Return the [x, y] coordinate for the center point of the cell that contains the specified text.  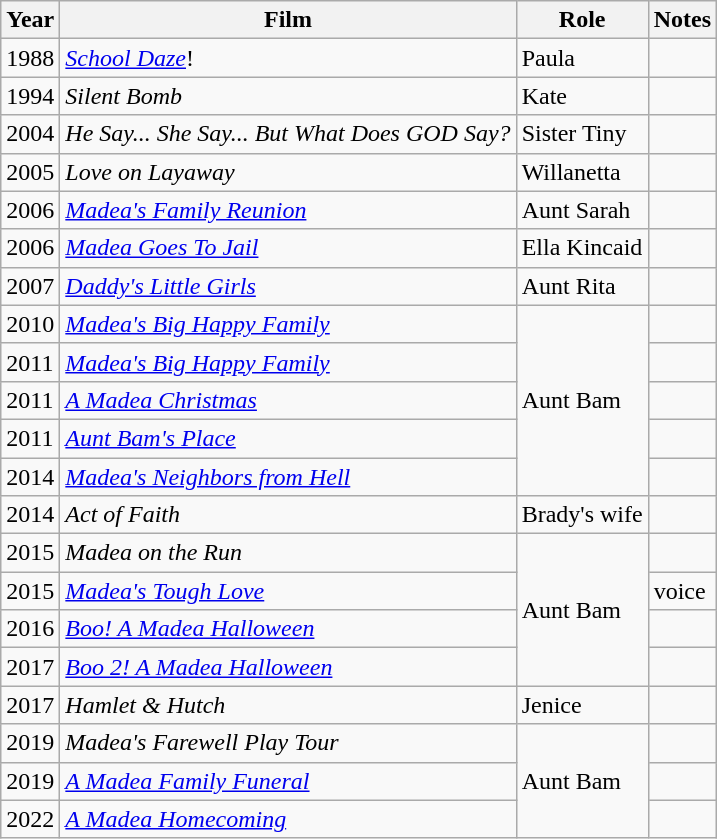
Aunt Bam's Place [288, 438]
2016 [30, 629]
1988 [30, 58]
Boo 2! A Madea Halloween [288, 667]
2010 [30, 324]
Love on Layaway [288, 172]
Boo! A Madea Halloween [288, 629]
Notes [682, 20]
Aunt Rita [582, 286]
2004 [30, 134]
A Madea Homecoming [288, 819]
Madea on the Run [288, 553]
2005 [30, 172]
A Madea Christmas [288, 400]
Madea's Family Reunion [288, 210]
Role [582, 20]
Film [288, 20]
He Say... She Say... But What Does GOD Say? [288, 134]
voice [682, 591]
Kate [582, 96]
2007 [30, 286]
Daddy's Little Girls [288, 286]
Madea Goes To Jail [288, 248]
Aunt Sarah [582, 210]
Act of Faith [288, 515]
Year [30, 20]
School Daze! [288, 58]
Brady's wife [582, 515]
Ella Kincaid [582, 248]
1994 [30, 96]
Paula [582, 58]
Jenice [582, 705]
Silent Bomb [288, 96]
A Madea Family Funeral [288, 781]
Madea's Neighbors from Hell [288, 477]
Hamlet & Hutch [288, 705]
Madea's Farewell Play Tour [288, 743]
Willanetta [582, 172]
Madea's Tough Love [288, 591]
2022 [30, 819]
Sister Tiny [582, 134]
